Provide the (x, y) coordinate of the cell's center where the given text is located.  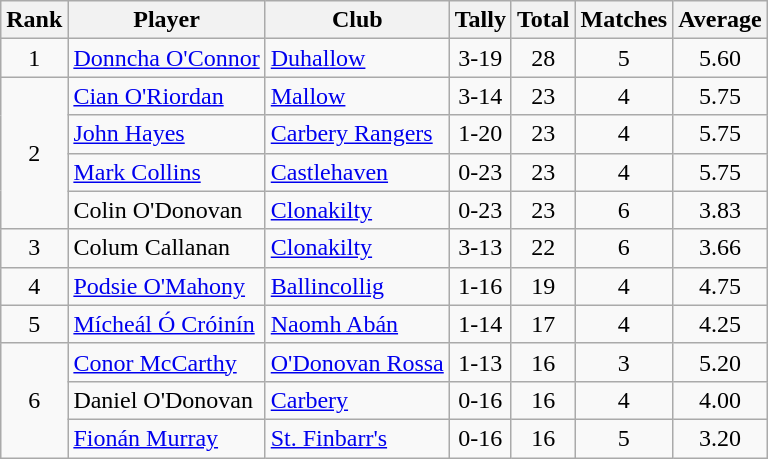
Club (357, 20)
O'Donovan Rossa (357, 362)
Colin O'Donovan (166, 210)
5.20 (720, 362)
3-13 (480, 248)
Cian O'Riordan (166, 96)
Tally (480, 20)
5.60 (720, 58)
3.83 (720, 210)
John Hayes (166, 134)
4.25 (720, 324)
22 (543, 248)
19 (543, 286)
3.20 (720, 438)
1-20 (480, 134)
Rank (34, 20)
1-13 (480, 362)
Naomh Abán (357, 324)
Duhallow (357, 58)
Carbery Rangers (357, 134)
28 (543, 58)
3-14 (480, 96)
Mark Collins (166, 172)
4.75 (720, 286)
Castlehaven (357, 172)
3-19 (480, 58)
Player (166, 20)
1-16 (480, 286)
1 (34, 58)
Average (720, 20)
17 (543, 324)
Conor McCarthy (166, 362)
Donncha O'Connor (166, 58)
Podsie O'Mahony (166, 286)
Fionán Murray (166, 438)
Carbery (357, 400)
3.66 (720, 248)
Ballincollig (357, 286)
Mícheál Ó Cróinín (166, 324)
St. Finbarr's (357, 438)
Mallow (357, 96)
2 (34, 153)
Colum Callanan (166, 248)
Matches (624, 20)
4.00 (720, 400)
Daniel O'Donovan (166, 400)
Total (543, 20)
1-14 (480, 324)
